Locate the cell with the specified text and output its [x, y] center coordinate. 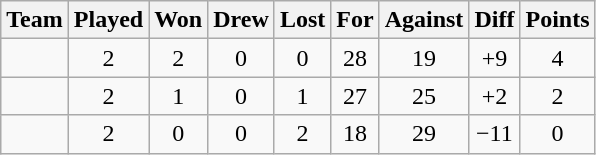
Team [35, 20]
Won [178, 20]
Points [558, 20]
19 [424, 58]
+2 [494, 96]
Drew [242, 20]
4 [558, 58]
−11 [494, 134]
+9 [494, 58]
For [355, 20]
Diff [494, 20]
29 [424, 134]
27 [355, 96]
Played [108, 20]
Against [424, 20]
18 [355, 134]
28 [355, 58]
25 [424, 96]
Lost [302, 20]
